Determine the (x, y) coordinate at the center of the cell enclosing the given text.  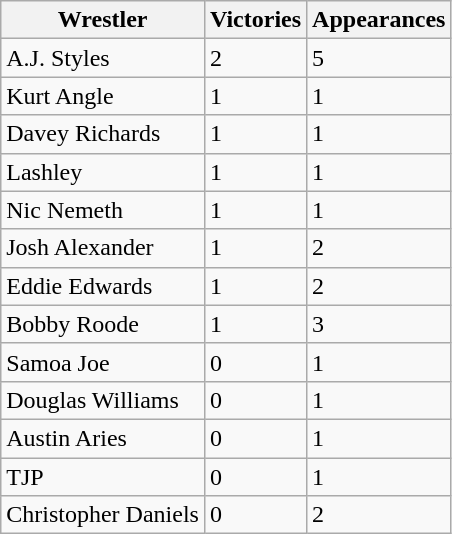
Davey Richards (103, 134)
Samoa Joe (103, 362)
Eddie Edwards (103, 286)
Christopher Daniels (103, 515)
Austin Aries (103, 438)
Victories (255, 20)
A.J. Styles (103, 58)
Lashley (103, 172)
Kurt Angle (103, 96)
Wrestler (103, 20)
Douglas Williams (103, 400)
Josh Alexander (103, 248)
Nic Nemeth (103, 210)
3 (379, 324)
Appearances (379, 20)
Bobby Roode (103, 324)
5 (379, 58)
TJP (103, 477)
